Capture the cell that displays the provided text and extract its (X, Y) central coordinate. 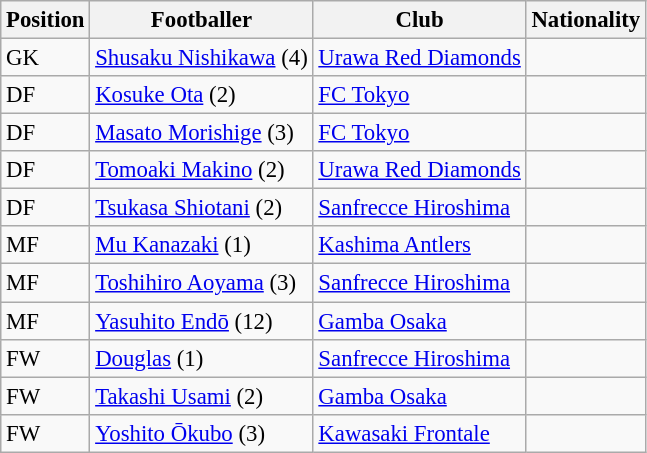
GK (46, 58)
Yoshito Ōkubo (3) (202, 433)
Kosuke Ota (2) (202, 95)
Toshihiro Aoyama (3) (202, 283)
Tomoaki Makino (2) (202, 170)
Douglas (1) (202, 358)
Position (46, 20)
Shusaku Nishikawa (4) (202, 58)
Footballer (202, 20)
Kashima Antlers (420, 245)
Masato Morishige (3) (202, 133)
Nationality (586, 20)
Tsukasa Shiotani (2) (202, 208)
Club (420, 20)
Yasuhito Endō (12) (202, 321)
Kawasaki Frontale (420, 433)
Takashi Usami (2) (202, 396)
Mu Kanazaki (1) (202, 245)
